Search for the cell housing the specified text and yield its [X, Y] center coordinate. 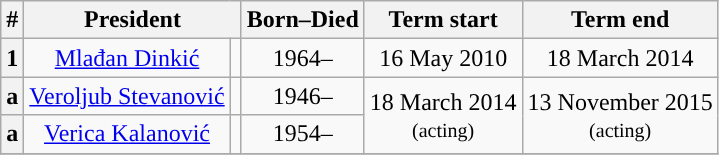
Born–Died [302, 20]
President [132, 20]
Mlađan Dinkić [127, 58]
1 [12, 58]
Term end [620, 20]
1954– [302, 134]
13 November 2015(acting) [620, 115]
# [12, 20]
Veroljub Stevanović [127, 96]
18 March 2014 [620, 58]
18 March 2014(acting) [443, 115]
Term start [443, 20]
Verica Kalanović [127, 134]
16 May 2010 [443, 58]
1946– [302, 96]
1964– [302, 58]
